Return the (x, y) coordinate for the center point of the cell that contains the specified text.  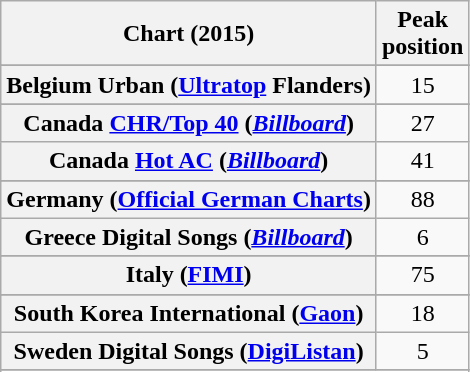
Italy (FIMI) (189, 275)
27 (422, 123)
Peakposition (422, 34)
Greece Digital Songs (Billboard) (189, 237)
Canada Hot AC (Billboard) (189, 161)
Chart (2015) (189, 34)
41 (422, 161)
88 (422, 199)
5 (422, 351)
South Korea International (Gaon) (189, 313)
75 (422, 275)
Sweden Digital Songs (DigiListan) (189, 351)
Canada CHR/Top 40 (Billboard) (189, 123)
6 (422, 237)
Belgium Urban (Ultratop Flanders) (189, 85)
Germany (Official German Charts) (189, 199)
15 (422, 85)
18 (422, 313)
